Output the (X, Y) coordinate of the center of the cell containing the given text.  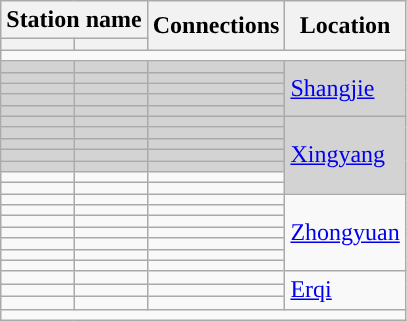
Xingyang (345, 154)
Erqi (345, 290)
Location (345, 26)
Connections (216, 26)
Zhongyuan (345, 232)
Station name (74, 20)
Shangjie (345, 88)
